Capture the cell that displays the provided text and extract its [X, Y] central coordinate. 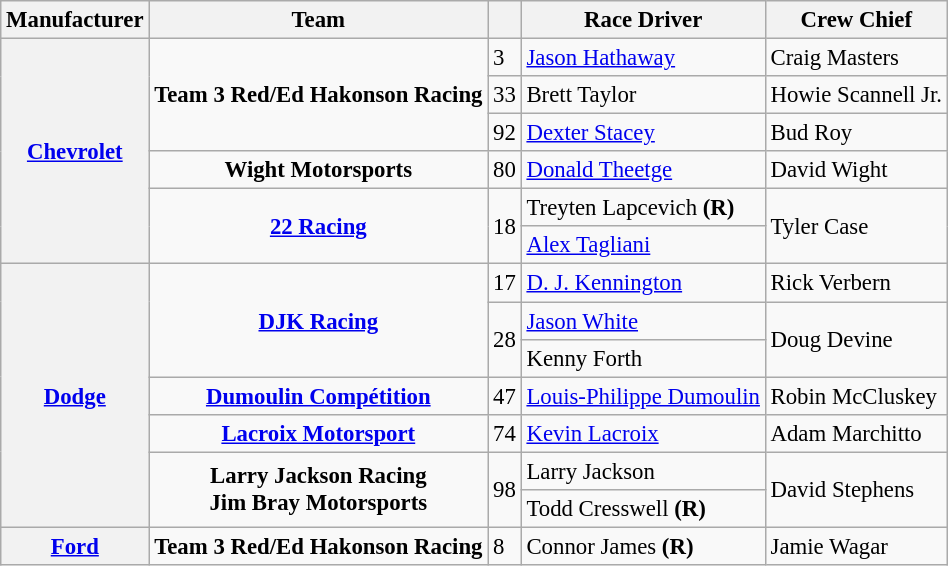
Dexter Stacey [643, 133]
Brett Taylor [643, 95]
33 [504, 95]
Craig Masters [856, 58]
Chevrolet [75, 152]
28 [504, 340]
Treyten Lapcevich (R) [643, 208]
Jason Hathaway [643, 58]
David Stephens [856, 490]
Howie Scannell Jr. [856, 95]
Larry Jackson [643, 471]
D. J. Kennington [643, 283]
Wight Motorsports [318, 170]
Team [318, 20]
17 [504, 283]
Jason White [643, 321]
Dumoulin Compétition [318, 396]
Rick Verbern [856, 283]
Doug Devine [856, 340]
DJK Racing [318, 320]
Robin McCluskey [856, 396]
80 [504, 170]
98 [504, 490]
Tyler Case [856, 226]
74 [504, 433]
Crew Chief [856, 20]
Larry Jackson Racing Jim Bray Motorsports [318, 490]
Jamie Wagar [856, 546]
Kevin Lacroix [643, 433]
3 [504, 58]
22 Racing [318, 226]
Race Driver [643, 20]
Dodge [75, 396]
Donald Theetge [643, 170]
Connor James (R) [643, 546]
Louis-Philippe Dumoulin [643, 396]
Alex Tagliani [643, 245]
47 [504, 396]
Manufacturer [75, 20]
David Wight [856, 170]
Adam Marchitto [856, 433]
Kenny Forth [643, 358]
Todd Cresswell (R) [643, 509]
92 [504, 133]
Lacroix Motorsport [318, 433]
Bud Roy [856, 133]
18 [504, 226]
8 [504, 546]
Ford [75, 546]
